For the text-containing cell, return its midpoint in [x, y] coordinate format. 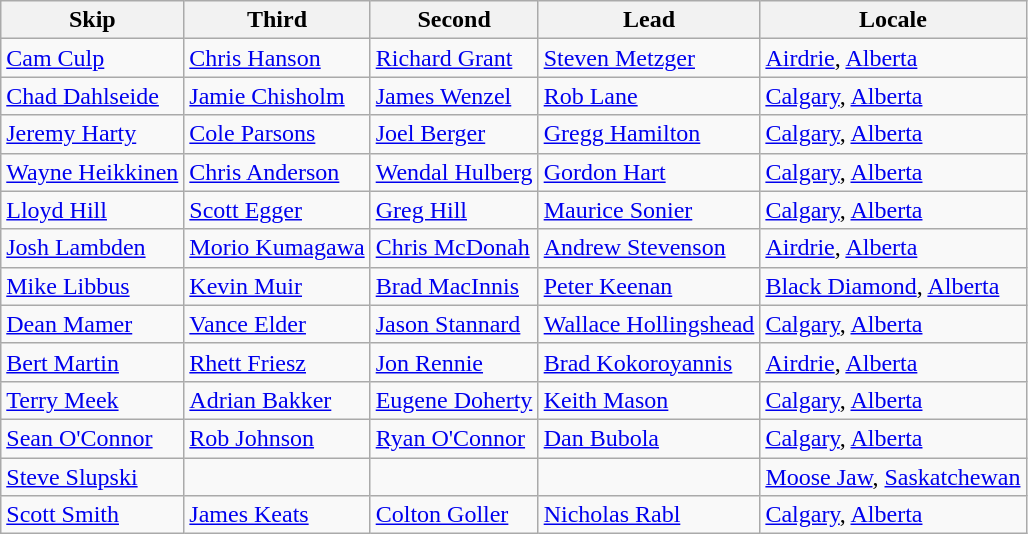
Scott Egger [277, 210]
Dean Mamer [92, 324]
Joel Berger [454, 134]
Cole Parsons [277, 134]
Jon Rennie [454, 362]
Nicholas Rabl [649, 515]
Wallace Hollingshead [649, 324]
Rob Lane [649, 96]
Steven Metzger [649, 58]
Kevin Muir [277, 286]
Greg Hill [454, 210]
Keith Mason [649, 400]
Chris Hanson [277, 58]
Wendal Hulberg [454, 172]
Maurice Sonier [649, 210]
Steve Slupski [92, 477]
Colton Goller [454, 515]
Lead [649, 20]
Brad Kokoroyannis [649, 362]
Mike Libbus [92, 286]
Chad Dahlseide [92, 96]
Adrian Bakker [277, 400]
Black Diamond, Alberta [893, 286]
Gregg Hamilton [649, 134]
Morio Kumagawa [277, 248]
Ryan O'Connor [454, 438]
Gordon Hart [649, 172]
Peter Keenan [649, 286]
Sean O'Connor [92, 438]
Dan Bubola [649, 438]
Jamie Chisholm [277, 96]
Chris Anderson [277, 172]
Rhett Friesz [277, 362]
Jeremy Harty [92, 134]
Brad MacInnis [454, 286]
Cam Culp [92, 58]
Andrew Stevenson [649, 248]
Rob Johnson [277, 438]
Wayne Heikkinen [92, 172]
Third [277, 20]
Bert Martin [92, 362]
Skip [92, 20]
Second [454, 20]
Lloyd Hill [92, 210]
Eugene Doherty [454, 400]
Josh Lambden [92, 248]
Chris McDonah [454, 248]
James Keats [277, 515]
Locale [893, 20]
Scott Smith [92, 515]
Vance Elder [277, 324]
Moose Jaw, Saskatchewan [893, 477]
Terry Meek [92, 400]
Richard Grant [454, 58]
Jason Stannard [454, 324]
James Wenzel [454, 96]
